Identify which cell holds the provided text, then report its (x, y) central coordinate. 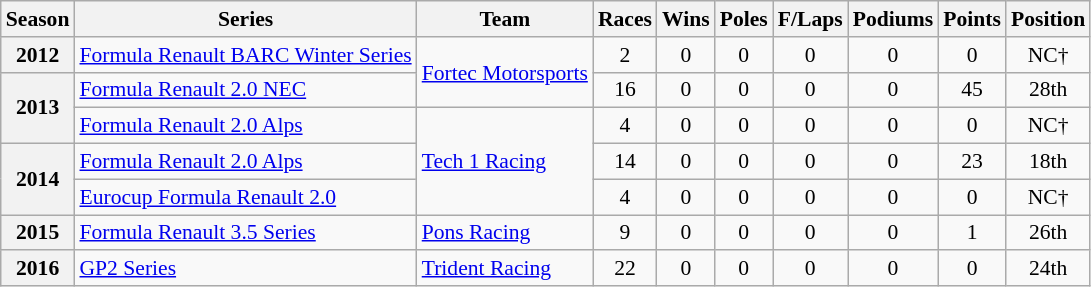
2 (625, 55)
Poles (744, 19)
2015 (38, 233)
Trident Racing (505, 269)
Formula Renault 3.5 Series (245, 233)
26th (1048, 233)
Wins (686, 19)
2012 (38, 55)
Team (505, 19)
Season (38, 19)
Formula Renault 2.0 NEC (245, 90)
Fortec Motorsports (505, 72)
23 (972, 162)
Position (1048, 19)
1 (972, 233)
Series (245, 19)
22 (625, 269)
Tech 1 Racing (505, 162)
Formula Renault BARC Winter Series (245, 55)
GP2 Series (245, 269)
18th (1048, 162)
24th (1048, 269)
45 (972, 90)
16 (625, 90)
Pons Racing (505, 233)
Podiums (894, 19)
Races (625, 19)
28th (1048, 90)
9 (625, 233)
F/Laps (810, 19)
14 (625, 162)
Points (972, 19)
2016 (38, 269)
Eurocup Formula Renault 2.0 (245, 197)
2013 (38, 108)
2014 (38, 180)
